Determine the [X, Y] coordinate at the center of the cell enclosing the given text.  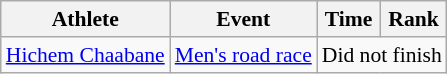
Hichem Chaabane [86, 55]
Athlete [86, 19]
Event [244, 19]
Time [348, 19]
Did not finish [382, 55]
Rank [414, 19]
Men's road race [244, 55]
